Scan for the cell matching the given text and deliver its [X, Y] coordinate at center. 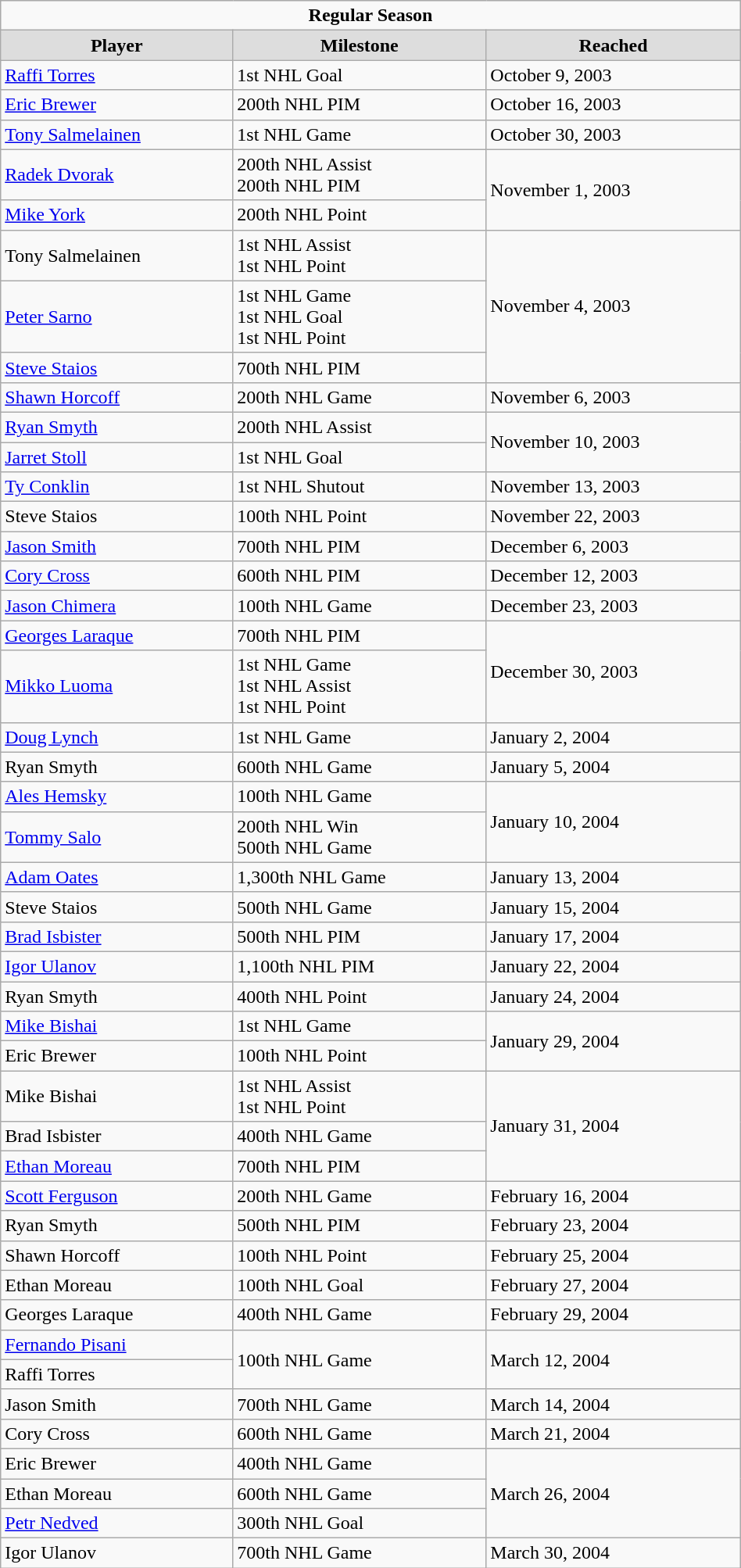
March 26, 2004 [613, 1493]
March 21, 2004 [613, 1434]
Regular Season [370, 16]
400th NHL Point [360, 997]
December 6, 2003 [613, 546]
Player [117, 45]
December 12, 2003 [613, 576]
January 17, 2004 [613, 936]
1st NHL Shutout [360, 487]
Petr Nedved [117, 1523]
January 10, 2004 [613, 822]
February 29, 2004 [613, 1315]
January 2, 2004 [613, 737]
January 29, 2004 [613, 1041]
December 30, 2003 [613, 671]
Reached [613, 45]
100th NHL Goal [360, 1285]
600th NHL PIM [360, 576]
1st NHL Game1st NHL Assist1st NHL Point [360, 686]
February 16, 2004 [613, 1196]
February 23, 2004 [613, 1226]
200th NHL Win500th NHL Game [360, 836]
November 10, 2003 [613, 442]
October 16, 2003 [613, 105]
200th NHL Assist [360, 427]
February 27, 2004 [613, 1285]
January 24, 2004 [613, 997]
January 15, 2004 [613, 907]
January 31, 2004 [613, 1126]
300th NHL Goal [360, 1523]
Milestone [360, 45]
Ty Conklin [117, 487]
Adam Oates [117, 877]
Fernando Pisani [117, 1344]
200th NHL Assist200th NHL PIM [360, 175]
500th NHL Game [360, 907]
Jarret Stoll [117, 457]
November 1, 2003 [613, 189]
Ales Hemsky [117, 797]
November 6, 2003 [613, 397]
Peter Sarno [117, 317]
November 4, 2003 [613, 306]
Radek Dvorak [117, 175]
Mike York [117, 215]
1st NHL Game1st NHL Goal1st NHL Point [360, 317]
February 25, 2004 [613, 1255]
March 30, 2004 [613, 1553]
October 9, 2003 [613, 75]
January 13, 2004 [613, 877]
November 22, 2003 [613, 517]
December 23, 2003 [613, 606]
November 13, 2003 [613, 487]
January 5, 2004 [613, 767]
Scott Ferguson [117, 1196]
1,100th NHL PIM [360, 966]
October 30, 2003 [613, 134]
March 14, 2004 [613, 1404]
200th NHL PIM [360, 105]
200th NHL Point [360, 215]
January 22, 2004 [613, 966]
1,300th NHL Game [360, 877]
March 12, 2004 [613, 1359]
Jason Chimera [117, 606]
Mikko Luoma [117, 686]
Doug Lynch [117, 737]
Tommy Salo [117, 836]
